From the cell containing the given text, extract its center point as [X, Y] coordinate. 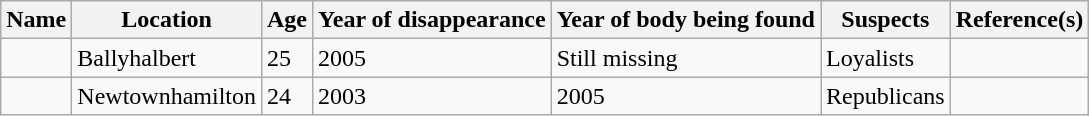
Reference(s) [1020, 20]
25 [286, 58]
Newtownhamilton [167, 96]
Age [286, 20]
2003 [432, 96]
Year of body being found [686, 20]
Republicans [885, 96]
Name [36, 20]
Year of disappearance [432, 20]
Location [167, 20]
Still missing [686, 58]
24 [286, 96]
Loyalists [885, 58]
Ballyhalbert [167, 58]
Suspects [885, 20]
